Detect which cell encompasses the target text, then output its (X, Y) center coordinate. 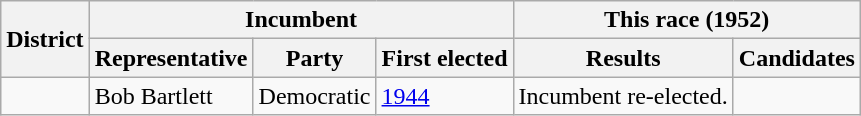
District (45, 39)
Incumbent (301, 20)
This race (1952) (686, 20)
Incumbent re-elected. (623, 96)
Democratic (314, 96)
First elected (444, 58)
Candidates (796, 58)
Results (623, 58)
Representative (171, 58)
Bob Bartlett (171, 96)
Party (314, 58)
1944 (444, 96)
